Return the (x, y) coordinate for the center point of the cell that contains the specified text.  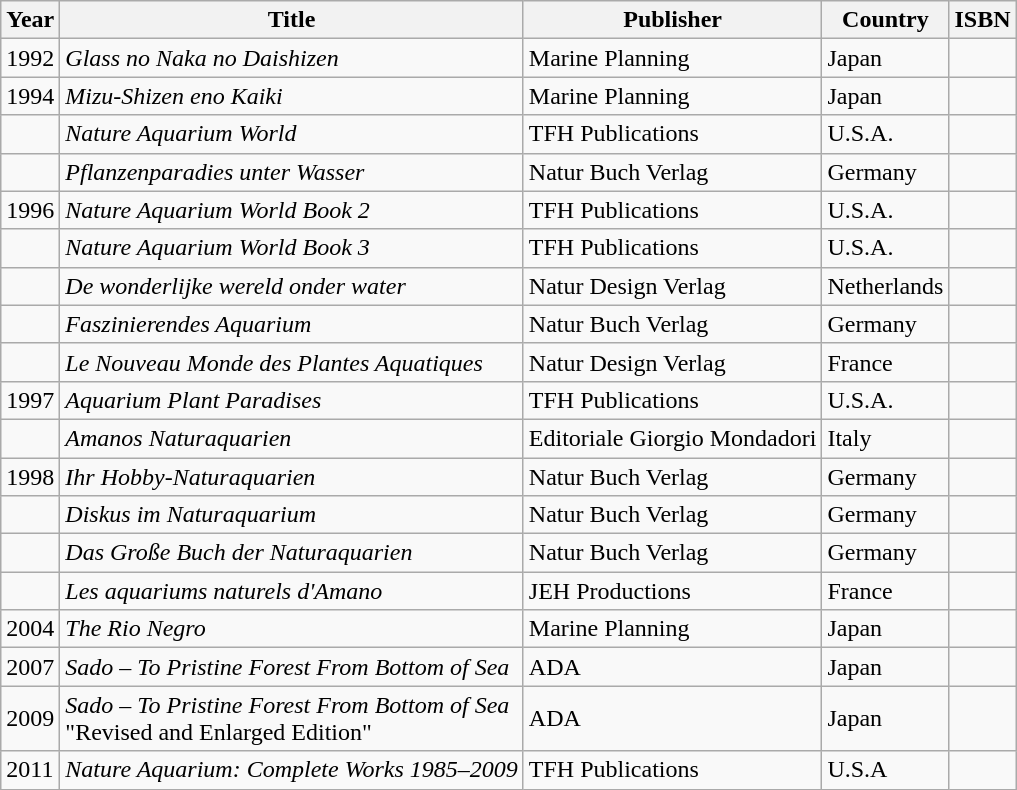
Publisher (672, 20)
Country (886, 20)
Sado – To Pristine Forest From Bottom of Sea"Revised and Enlarged Edition" (292, 718)
De wonderlijke wereld onder water (292, 286)
2011 (30, 770)
Das Große Buch der Naturaquarien (292, 553)
2007 (30, 667)
Nature Aquarium World Book 3 (292, 248)
Italy (886, 438)
1997 (30, 400)
Mizu-Shizen eno Kaiki (292, 96)
2009 (30, 718)
Faszinierendes Aquarium (292, 324)
Amanos Naturaquarien (292, 438)
Editoriale Giorgio Mondadori (672, 438)
Les aquariums naturels d'Amano (292, 591)
Year (30, 20)
1998 (30, 477)
Le Nouveau Monde des Plantes Aquatiques (292, 362)
Glass no Naka no Daishizen (292, 58)
The Rio Negro (292, 629)
Netherlands (886, 286)
Nature Aquarium World (292, 134)
1996 (30, 210)
Sado – To Pristine Forest From Bottom of Sea (292, 667)
U.S.A (886, 770)
1992 (30, 58)
ISBN (982, 20)
1994 (30, 96)
Pflanzenparadies unter Wasser (292, 172)
Nature Aquarium: Complete Works 1985–2009 (292, 770)
Diskus im Naturaquarium (292, 515)
2004 (30, 629)
Title (292, 20)
Ihr Hobby-Naturaquarien (292, 477)
JEH Productions (672, 591)
Aquarium Plant Paradises (292, 400)
Nature Aquarium World Book 2 (292, 210)
